Pinpoint the cell where the given text exists, returning its [X, Y] midpoint coordinate. 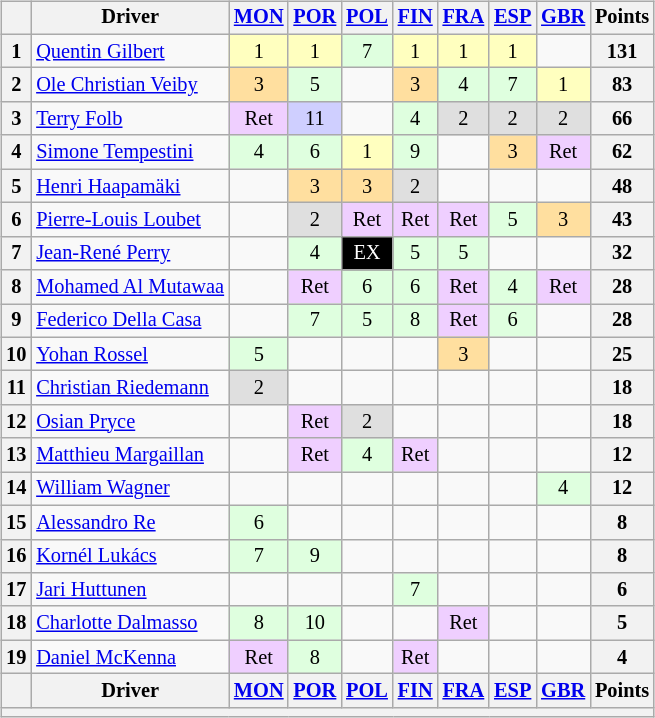
13 [16, 455]
17 [16, 590]
48 [622, 186]
Jean-René Perry [130, 253]
Henri Haapamäki [130, 186]
Charlotte Dalmasso [130, 623]
66 [622, 119]
19 [16, 657]
15 [16, 522]
Yohan Rossel [130, 354]
Christian Riedemann [130, 388]
Quentin Gilbert [130, 51]
25 [622, 354]
William Wagner [130, 489]
Jari Huttunen [130, 590]
83 [622, 85]
Daniel McKenna [130, 657]
Federico Della Casa [130, 321]
32 [622, 253]
Mohamed Al Mutawaa [130, 287]
Kornél Lukács [130, 556]
Matthieu Margaillan [130, 455]
Osian Pryce [130, 422]
EX [367, 253]
Alessandro Re [130, 522]
Simone Tempestini [130, 152]
14 [16, 489]
43 [622, 220]
16 [16, 556]
62 [622, 152]
Ole Christian Veiby [130, 85]
Terry Folb [130, 119]
Pierre-Louis Loubet [130, 220]
131 [622, 51]
